Return (X, Y) of the center of cell containing provided text 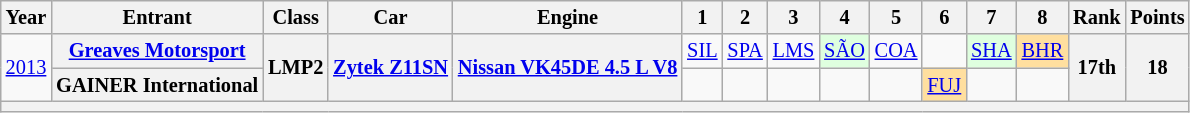
1 (702, 17)
Year (26, 17)
SPA (744, 51)
Car (390, 17)
Engine (568, 17)
LMS (794, 51)
FUJ (944, 85)
8 (1043, 17)
3 (794, 17)
4 (844, 17)
Zytek Z11SN (390, 68)
2013 (26, 68)
LMP2 (296, 68)
COA (896, 51)
Nissan VK45DE 4.5 L V8 (568, 68)
2 (744, 17)
GAINER International (157, 85)
Entrant (157, 17)
BHR (1043, 51)
6 (944, 17)
17th (1096, 68)
Class (296, 17)
18 (1157, 68)
Rank (1096, 17)
Points (1157, 17)
Greaves Motorsport (157, 51)
SHA (991, 51)
7 (991, 17)
5 (896, 17)
SÃO (844, 51)
SIL (702, 51)
